Search for the cell housing the specified text and yield its (X, Y) center coordinate. 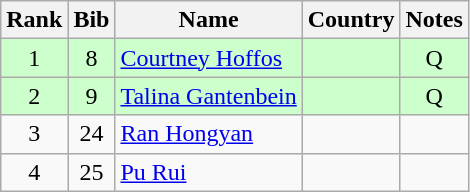
Pu Rui (208, 172)
Rank (34, 20)
2 (34, 96)
9 (92, 96)
25 (92, 172)
Country (351, 20)
3 (34, 134)
4 (34, 172)
24 (92, 134)
Talina Gantenbein (208, 96)
1 (34, 58)
8 (92, 58)
Notes (434, 20)
Name (208, 20)
Courtney Hoffos (208, 58)
Ran Hongyan (208, 134)
Bib (92, 20)
